Return [x, y] of the center of cell containing provided text 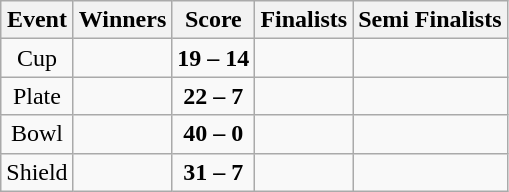
40 – 0 [214, 134]
Semi Finalists [430, 20]
Shield [37, 172]
Winners [122, 20]
Cup [37, 58]
Score [214, 20]
Event [37, 20]
22 – 7 [214, 96]
Plate [37, 96]
19 – 14 [214, 58]
Finalists [304, 20]
Bowl [37, 134]
31 – 7 [214, 172]
